Provide the [X, Y] coordinate of the cell's center where the given text is located.  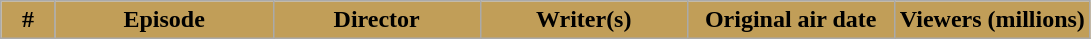
Original air date [790, 20]
Viewers (millions) [992, 20]
# [28, 20]
Episode [164, 20]
Director [376, 20]
Writer(s) [584, 20]
